Detect which cell encompasses the target text, then output its (X, Y) center coordinate. 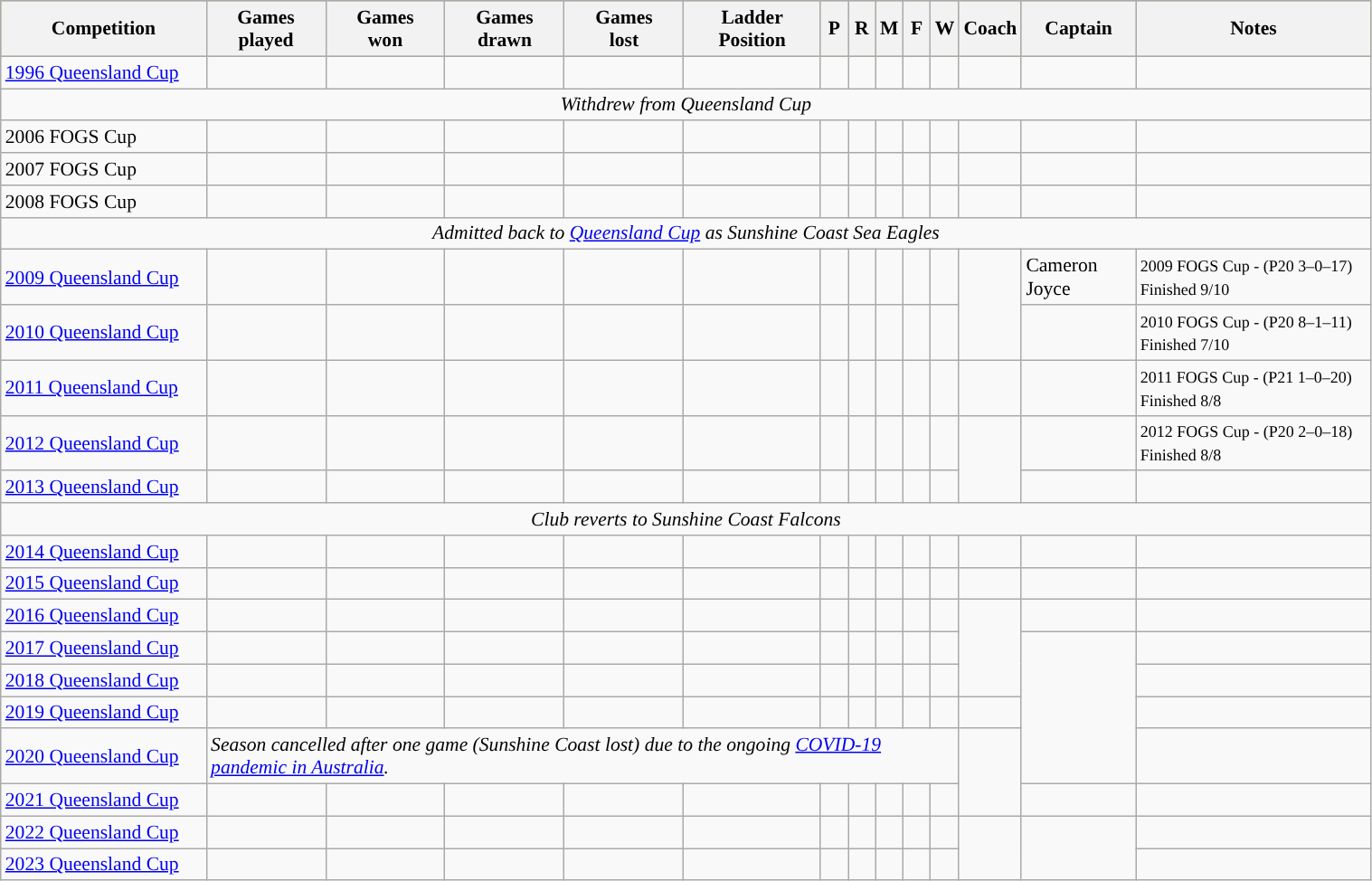
2021 Queensland Cup (103, 800)
Gamesdrawn (505, 29)
F (916, 29)
2006 FOGS Cup (103, 137)
2014 Queensland Cup (103, 552)
R (862, 29)
Competition (103, 29)
2010 FOGS Cup - (P20 8–1–11) Finished 7/10 (1254, 333)
2009 FOGS Cup - (P20 3–0–17) Finished 9/10 (1254, 277)
Notes (1254, 29)
2018 Queensland Cup (103, 680)
2013 Queensland Cup (103, 488)
Coach (989, 29)
Captain (1078, 29)
2007 FOGS Cup (103, 169)
LadderPosition (752, 29)
2022 Queensland Cup (103, 832)
Cameron Joyce (1078, 277)
2015 Queensland Cup (103, 583)
2009 Queensland Cup (103, 277)
W (945, 29)
Gameslost (624, 29)
2011 Queensland Cup (103, 387)
Gameswon (385, 29)
2008 FOGS Cup (103, 202)
Gamesplayed (266, 29)
2020 Queensland Cup (103, 756)
2011 FOGS Cup - (P21 1–0–20) Finished 8/8 (1254, 387)
2023 Queensland Cup (103, 865)
Admitted back to Queensland Cup as Sunshine Coast Sea Eagles (686, 233)
2016 Queensland Cup (103, 616)
2017 Queensland Cup (103, 649)
Club reverts to Sunshine Coast Falcons (686, 519)
M (890, 29)
2012 FOGS Cup - (P20 2–0–18) Finished 8/8 (1254, 443)
1996 Queensland Cup (103, 72)
2010 Queensland Cup (103, 333)
Withdrew from Queensland Cup (686, 105)
P (834, 29)
Season cancelled after one game (Sunshine Coast lost) due to the ongoing COVID-19 pandemic in Australia. (582, 756)
2012 Queensland Cup (103, 443)
2019 Queensland Cup (103, 713)
